Detect which cell encompasses the target text, then output its (X, Y) center coordinate. 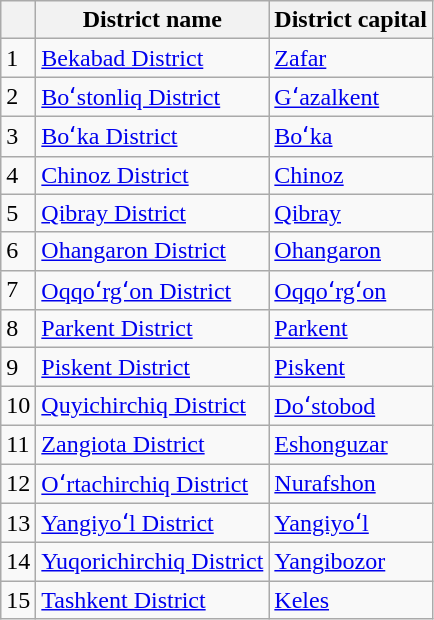
Parkent (351, 329)
Ohangaron (351, 251)
Quyichirchiq District (152, 406)
Piskent (351, 367)
Zafar (351, 58)
Piskent District (152, 367)
Keles (351, 600)
Qibray District (152, 213)
6 (18, 251)
Nurafshon (351, 484)
Parkent District (152, 329)
12 (18, 484)
Oqqoʻrgʻon District (152, 290)
Gʻazalkent (351, 97)
8 (18, 329)
1 (18, 58)
Oqqoʻrgʻon (351, 290)
Boʻstonliq District (152, 97)
Yangibozor (351, 562)
Bekabad District (152, 58)
Yangiyoʻl (351, 523)
Ohangaron District (152, 251)
14 (18, 562)
9 (18, 367)
Tashkent District (152, 600)
15 (18, 600)
11 (18, 444)
3 (18, 136)
Eshonguzar (351, 444)
13 (18, 523)
4 (18, 175)
Oʻrtachirchiq District (152, 484)
District name (152, 20)
District capital (351, 20)
Qibray (351, 213)
Boʻka (351, 136)
Yangiyoʻl District (152, 523)
5 (18, 213)
Chinoz District (152, 175)
Zangiota District (152, 444)
Doʻstobod (351, 406)
2 (18, 97)
10 (18, 406)
Yuqorichirchiq District (152, 562)
7 (18, 290)
Chinoz (351, 175)
Boʻka District (152, 136)
